Extract the (x, y) coordinate from the center of the cell holding the provided text.  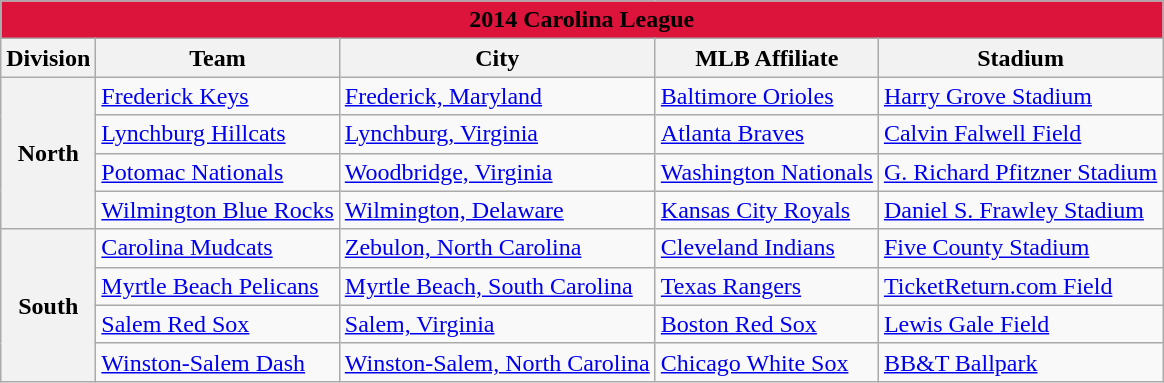
Cleveland Indians (766, 248)
Washington Nationals (766, 172)
Salem Red Sox (218, 324)
Stadium (1020, 58)
Team (218, 58)
TicketReturn.com Field (1020, 286)
Atlanta Braves (766, 134)
MLB Affiliate (766, 58)
Harry Grove Stadium (1020, 96)
City (497, 58)
Woodbridge, Virginia (497, 172)
Division (48, 58)
Lynchburg, Virginia (497, 134)
Boston Red Sox (766, 324)
Lynchburg Hillcats (218, 134)
Texas Rangers (766, 286)
Salem, Virginia (497, 324)
Potomac Nationals (218, 172)
Myrtle Beach Pelicans (218, 286)
Zebulon, North Carolina (497, 248)
Winston-Salem, North Carolina (497, 362)
Lewis Gale Field (1020, 324)
Calvin Falwell Field (1020, 134)
2014 Carolina League (582, 20)
Kansas City Royals (766, 210)
Winston-Salem Dash (218, 362)
Baltimore Orioles (766, 96)
Chicago White Sox (766, 362)
Daniel S. Frawley Stadium (1020, 210)
BB&T Ballpark (1020, 362)
North (48, 153)
G. Richard Pfitzner Stadium (1020, 172)
Five County Stadium (1020, 248)
Frederick, Maryland (497, 96)
Frederick Keys (218, 96)
South (48, 305)
Myrtle Beach, South Carolina (497, 286)
Carolina Mudcats (218, 248)
Wilmington Blue Rocks (218, 210)
Wilmington, Delaware (497, 210)
